Find where the given text appears and provide that cell's center as (x, y) coordinate. 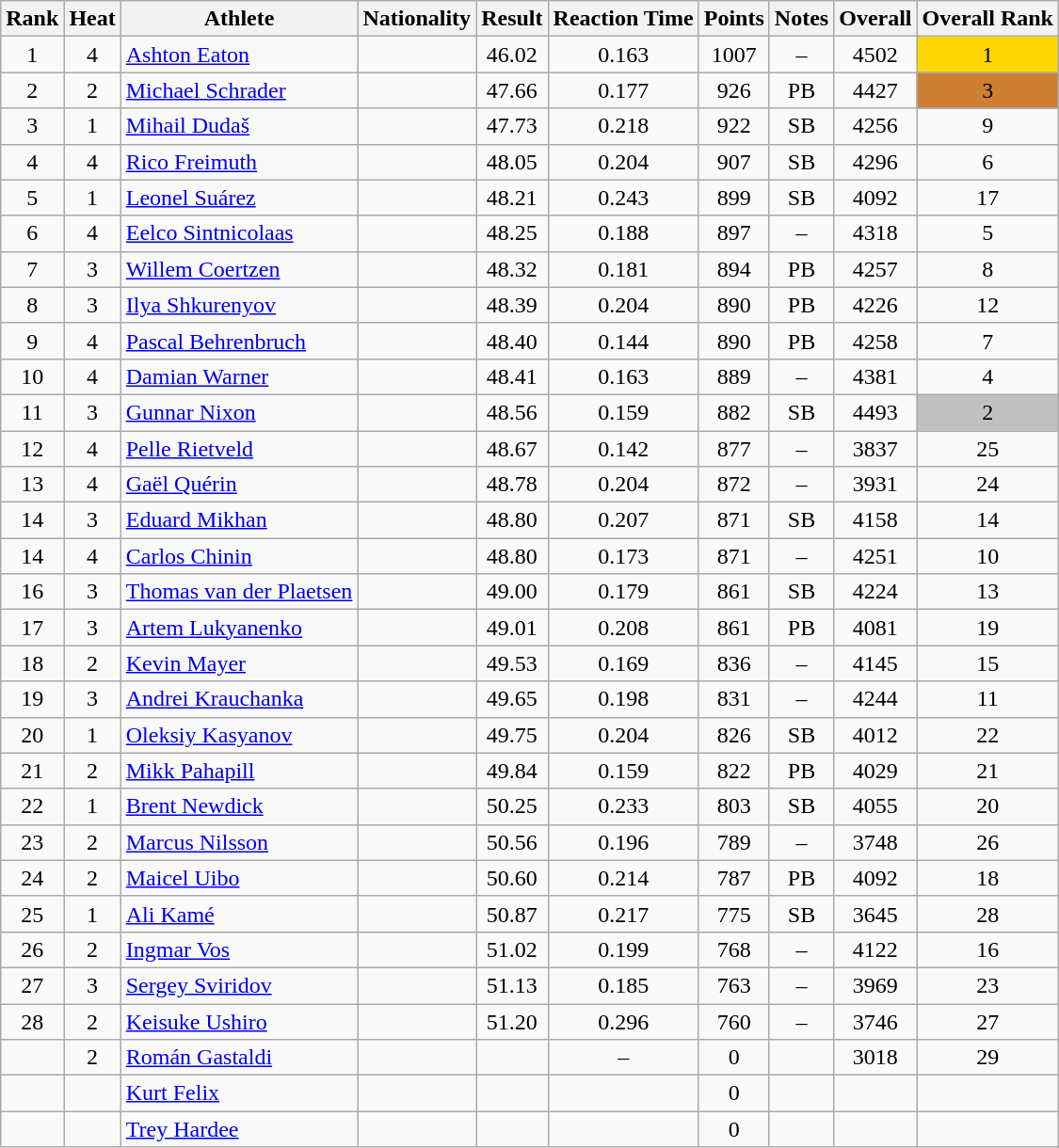
1007 (734, 55)
Willem Coertzen (239, 269)
3837 (875, 449)
4244 (875, 699)
48.21 (512, 198)
0.179 (623, 592)
4251 (875, 556)
0.214 (623, 878)
48.32 (512, 269)
4055 (875, 806)
Leonel Suárez (239, 198)
768 (734, 949)
0.177 (623, 90)
Overall Rank (987, 19)
Ingmar Vos (239, 949)
Keisuke Ushiro (239, 1021)
49.00 (512, 592)
3018 (875, 1058)
Kevin Mayer (239, 663)
0.243 (623, 198)
0.169 (623, 663)
4318 (875, 233)
47.73 (512, 126)
0.296 (623, 1021)
Athlete (239, 19)
48.40 (512, 341)
Ali Kamé (239, 914)
50.25 (512, 806)
0.217 (623, 914)
4381 (875, 376)
48.41 (512, 376)
48.56 (512, 412)
Michael Schrader (239, 90)
Gunnar Nixon (239, 412)
29 (987, 1058)
826 (734, 735)
889 (734, 376)
3748 (875, 842)
Brent Newdick (239, 806)
4256 (875, 126)
0.144 (623, 341)
47.66 (512, 90)
3746 (875, 1021)
0.142 (623, 449)
4502 (875, 55)
789 (734, 842)
Damian Warner (239, 376)
922 (734, 126)
4081 (875, 628)
831 (734, 699)
Reaction Time (623, 19)
Román Gastaldi (239, 1058)
49.75 (512, 735)
899 (734, 198)
763 (734, 985)
897 (734, 233)
Overall (875, 19)
907 (734, 162)
803 (734, 806)
4145 (875, 663)
Carlos Chinin (239, 556)
Andrei Krauchanka (239, 699)
3969 (875, 985)
Ilya Shkurenyov (239, 305)
51.20 (512, 1021)
Result (512, 19)
Ashton Eaton (239, 55)
50.60 (512, 878)
Nationality (417, 19)
Maicel Uibo (239, 878)
Marcus Nilsson (239, 842)
3931 (875, 485)
Pelle Rietveld (239, 449)
836 (734, 663)
4226 (875, 305)
926 (734, 90)
48.05 (512, 162)
49.53 (512, 663)
Thomas van der Plaetsen (239, 592)
4224 (875, 592)
48.67 (512, 449)
4427 (875, 90)
49.84 (512, 771)
0.208 (623, 628)
50.56 (512, 842)
872 (734, 485)
787 (734, 878)
Oleksiy Kasyanov (239, 735)
51.02 (512, 949)
4158 (875, 520)
0.173 (623, 556)
0.218 (623, 126)
Points (734, 19)
0.207 (623, 520)
48.25 (512, 233)
0.199 (623, 949)
760 (734, 1021)
Heat (92, 19)
Mikk Pahapill (239, 771)
0.188 (623, 233)
0.233 (623, 806)
775 (734, 914)
4012 (875, 735)
894 (734, 269)
0.185 (623, 985)
48.78 (512, 485)
Trey Hardee (239, 1129)
51.13 (512, 985)
0.196 (623, 842)
49.01 (512, 628)
0.198 (623, 699)
4257 (875, 269)
3645 (875, 914)
49.65 (512, 699)
Mihail Dudaš (239, 126)
822 (734, 771)
46.02 (512, 55)
4258 (875, 341)
882 (734, 412)
0.181 (623, 269)
4122 (875, 949)
48.39 (512, 305)
15 (987, 663)
877 (734, 449)
Artem Lukyanenko (239, 628)
Rico Freimuth (239, 162)
Sergey Sviridov (239, 985)
Eduard Mikhan (239, 520)
Pascal Behrenbruch (239, 341)
Gaël Quérin (239, 485)
4029 (875, 771)
Eelco Sintnicolaas (239, 233)
Rank (32, 19)
4493 (875, 412)
50.87 (512, 914)
4296 (875, 162)
Notes (801, 19)
Kurt Felix (239, 1093)
